Search for the cell housing the specified text and yield its [X, Y] center coordinate. 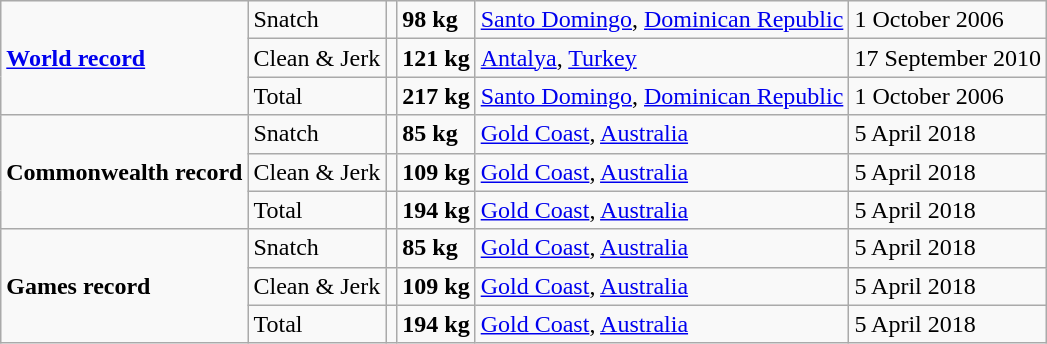
Commonwealth record [124, 172]
Games record [124, 286]
98 kg [436, 20]
217 kg [436, 96]
121 kg [436, 58]
World record [124, 58]
Antalya, Turkey [662, 58]
17 September 2010 [948, 58]
